Locate the cell with the specified text and output its [X, Y] center coordinate. 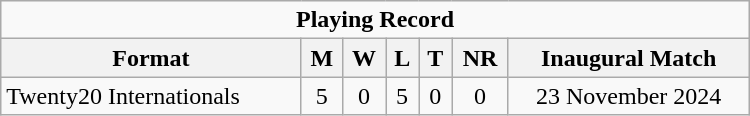
T [436, 58]
Twenty20 Internationals [151, 96]
W [364, 58]
Playing Record [375, 20]
M [322, 58]
23 November 2024 [628, 96]
L [402, 58]
Format [151, 58]
NR [480, 58]
Inaugural Match [628, 58]
